Capture the cell that displays the provided text and extract its [X, Y] central coordinate. 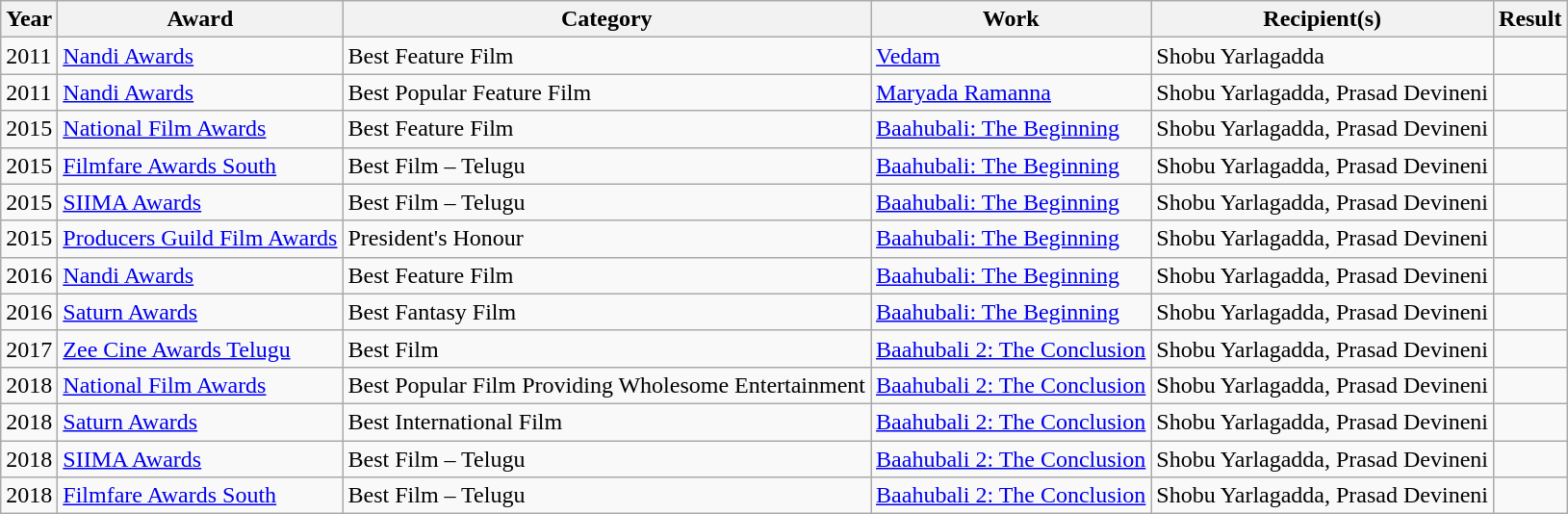
Result [1530, 19]
2017 [29, 348]
Producers Guild Film Awards [200, 239]
Shobu Yarlagadda [1323, 56]
Work [1011, 19]
Vedam [1011, 56]
Year [29, 19]
Best Film [606, 348]
Best Fantasy Film [606, 312]
Zee Cine Awards Telugu [200, 348]
Category [606, 19]
Best Popular Feature Film [606, 92]
Best Popular Film Providing Wholesome Entertainment [606, 385]
Best International Film [606, 422]
Recipient(s) [1323, 19]
President's Honour [606, 239]
Award [200, 19]
Maryada Ramanna [1011, 92]
